Search for the cell housing the specified text and yield its (x, y) center coordinate. 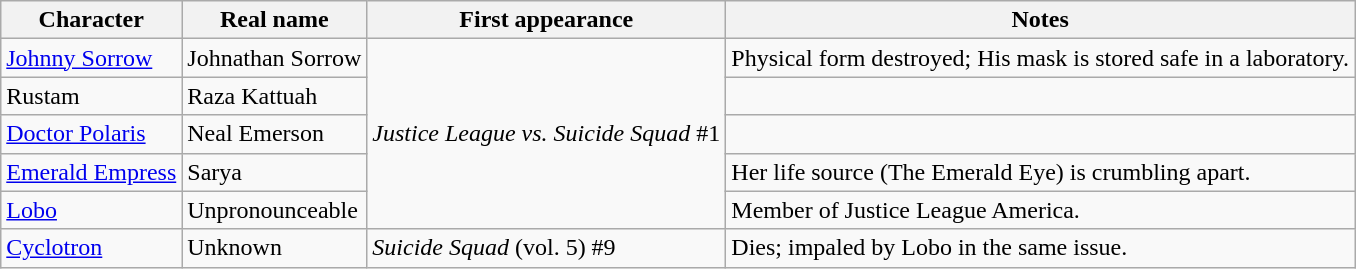
Real name (274, 20)
Johnathan Sorrow (274, 58)
Raza Kattuah (274, 96)
Suicide Squad (vol. 5) #9 (546, 248)
Unpronounceable (274, 210)
Emerald Empress (92, 172)
Cyclotron (92, 248)
Justice League vs. Suicide Squad #1 (546, 134)
Lobo (92, 210)
Member of Justice League America. (1040, 210)
Johnny Sorrow (92, 58)
Dies; impaled by Lobo in the same issue. (1040, 248)
First appearance (546, 20)
Neal Emerson (274, 134)
Notes (1040, 20)
Her life source (The Emerald Eye) is crumbling apart. (1040, 172)
Unknown (274, 248)
Physical form destroyed; His mask is stored safe in a laboratory. (1040, 58)
Rustam (92, 96)
Doctor Polaris (92, 134)
Character (92, 20)
Sarya (274, 172)
